From the cell containing the given text, extract its center point as (X, Y) coordinate. 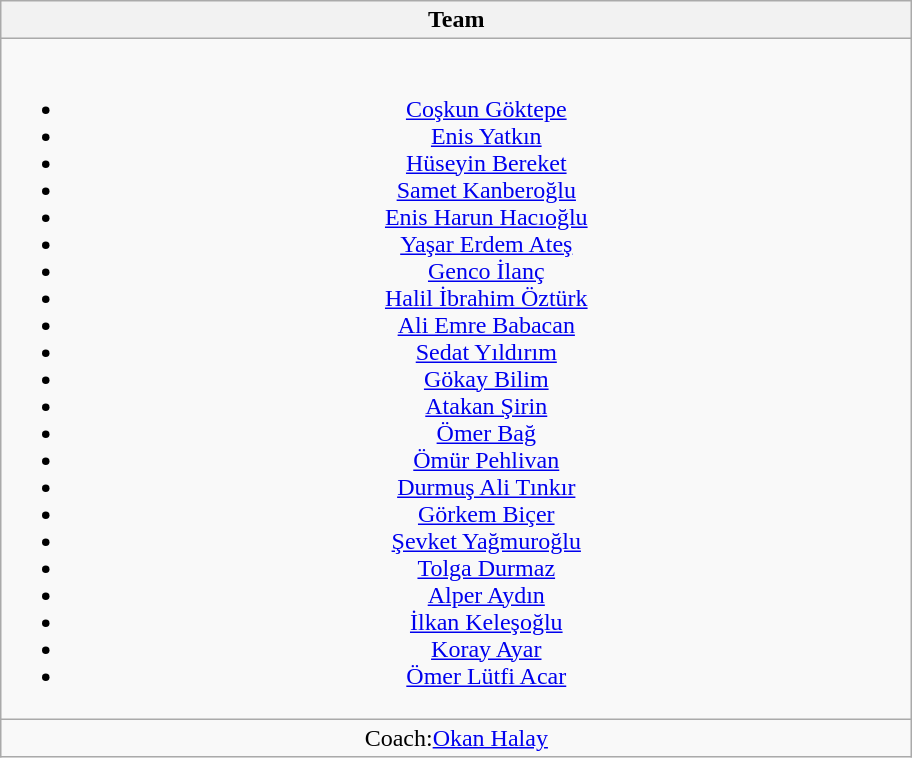
Team (456, 20)
Coach:Okan Halay (456, 738)
